Capture the cell that displays the provided text and extract its (X, Y) central coordinate. 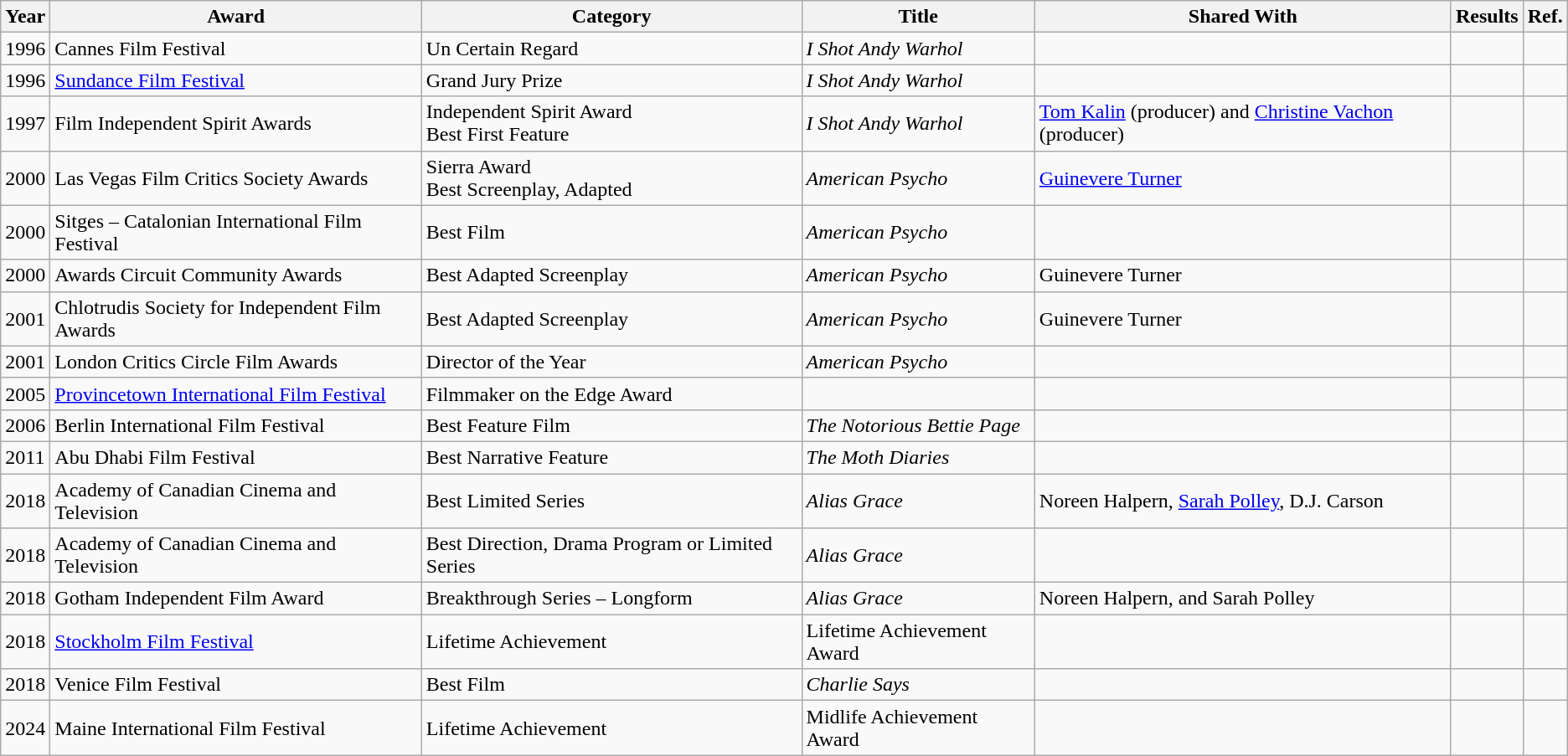
Film Independent Spirit Awards (236, 124)
Shared With (1243, 17)
Chlotrudis Society for Independent Film Awards (236, 318)
Year (25, 17)
The Notorious Bettie Page (918, 425)
1997 (25, 124)
2011 (25, 457)
Awards Circuit Community Awards (236, 275)
Noreen Halpern, and Sarah Polley (1243, 599)
Provincetown International Film Festival (236, 393)
Best Limited Series (611, 501)
Stockholm Film Festival (236, 641)
Las Vegas Film Critics Society Awards (236, 177)
Cannes Film Festival (236, 49)
Sundance Film Festival (236, 80)
Best Direction, Drama Program or Limited Series (611, 556)
Results (1487, 17)
Maine International Film Festival (236, 728)
London Critics Circle Film Awards (236, 362)
Lifetime Achievement Award (918, 641)
Berlin International Film Festival (236, 425)
Best Feature Film (611, 425)
Best Narrative Feature (611, 457)
Breakthrough Series – Longform (611, 599)
Director of the Year (611, 362)
2005 (25, 393)
Sierra AwardBest Screenplay, Adapted (611, 177)
Grand Jury Prize (611, 80)
Tom Kalin (producer) and Christine Vachon (producer) (1243, 124)
Un Certain Regard (611, 49)
Category (611, 17)
Venice Film Festival (236, 685)
Abu Dhabi Film Festival (236, 457)
Gotham Independent Film Award (236, 599)
Title (918, 17)
Independent Spirit AwardBest First Feature (611, 124)
Sitges – Catalonian International Film Festival (236, 233)
Charlie Says (918, 685)
Midlife Achievement Award (918, 728)
The Moth Diaries (918, 457)
Award (236, 17)
2024 (25, 728)
Noreen Halpern, Sarah Polley, D.J. Carson (1243, 501)
Filmmaker on the Edge Award (611, 393)
Ref. (1545, 17)
2006 (25, 425)
